Detect which cell encompasses the target text, then output its [X, Y] center coordinate. 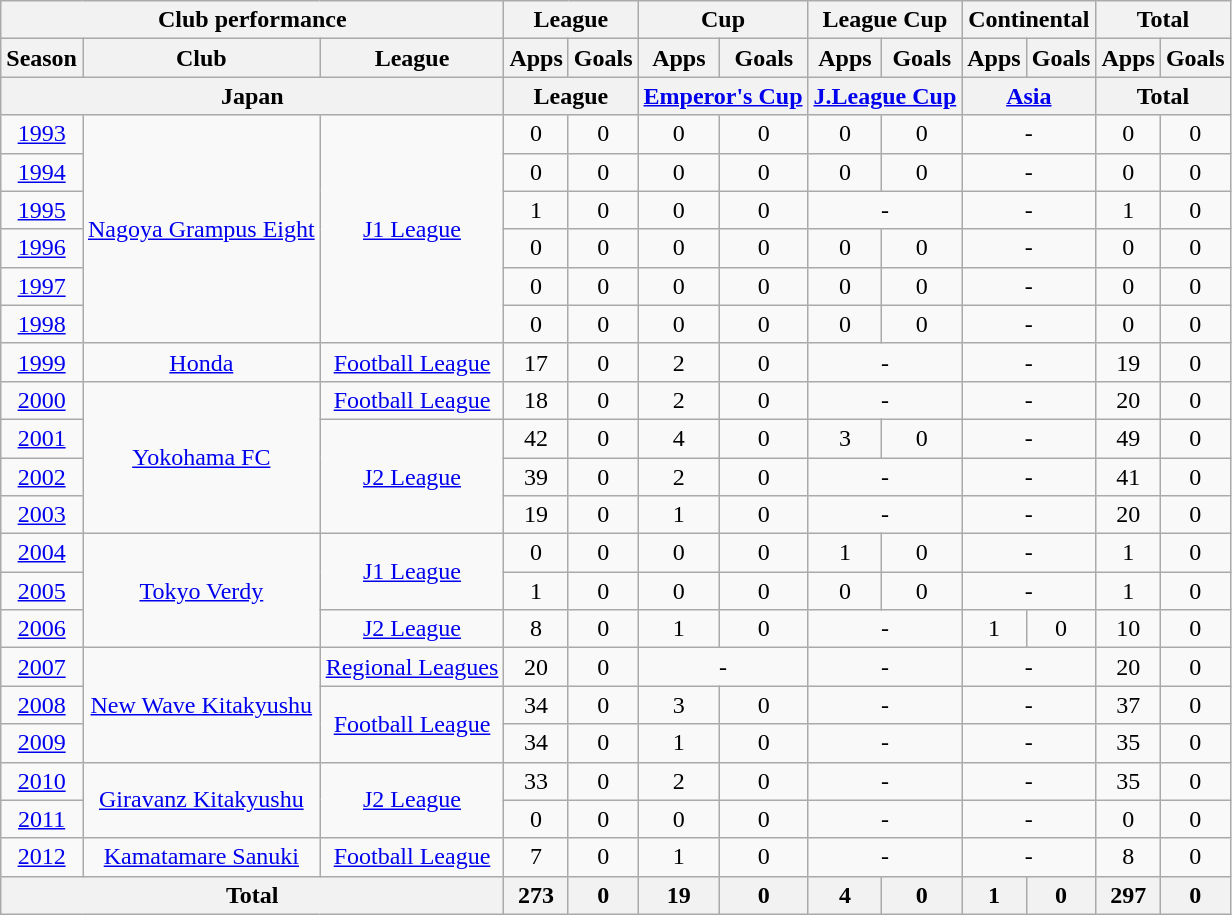
1994 [42, 172]
1997 [42, 286]
2008 [42, 705]
2009 [42, 743]
2000 [42, 400]
Regional Leagues [412, 667]
Kamatamare Sanuki [201, 857]
18 [536, 400]
J.League Cup [885, 96]
Club [201, 58]
Giravanz Kitakyushu [201, 800]
33 [536, 781]
41 [1128, 477]
37 [1128, 705]
297 [1128, 895]
Honda [201, 362]
New Wave Kitakyushu [201, 705]
Japan [252, 96]
2003 [42, 515]
Continental [1029, 20]
2007 [42, 667]
1998 [42, 324]
17 [536, 362]
2001 [42, 438]
2011 [42, 819]
2005 [42, 591]
1996 [42, 248]
Asia [1029, 96]
Emperor's Cup [723, 96]
Nagoya Grampus Eight [201, 229]
7 [536, 857]
1993 [42, 134]
10 [1128, 629]
League Cup [885, 20]
273 [536, 895]
2006 [42, 629]
Tokyo Verdy [201, 591]
49 [1128, 438]
2004 [42, 553]
42 [536, 438]
1999 [42, 362]
Season [42, 58]
Club performance [252, 20]
Yokohama FC [201, 457]
39 [536, 477]
Cup [723, 20]
2010 [42, 781]
1995 [42, 210]
2002 [42, 477]
2012 [42, 857]
